Search for the cell housing the specified text and yield its (X, Y) center coordinate. 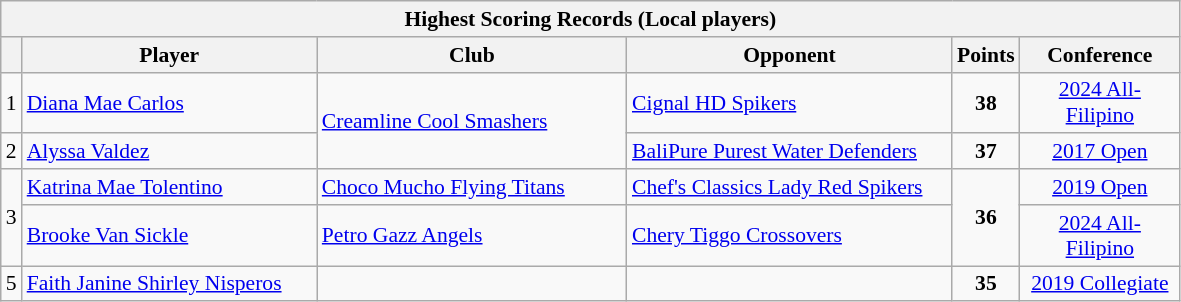
BaliPure Purest Water Defenders (790, 152)
35 (986, 284)
Diana Mae Carlos (170, 102)
Opponent (790, 55)
36 (986, 218)
Creamline Cool Smashers (472, 120)
2 (12, 152)
Alyssa Valdez (170, 152)
Petro Gazz Angels (472, 236)
Conference (1100, 55)
38 (986, 102)
37 (986, 152)
Chery Tiggo Crossovers (790, 236)
5 (12, 284)
Highest Scoring Records (Local players) (590, 19)
2019 Open (1100, 187)
Chef's Classics Lady Red Spikers (790, 187)
3 (12, 218)
Player (170, 55)
2017 Open (1100, 152)
Cignal HD Spikers (790, 102)
Katrina Mae Tolentino (170, 187)
Points (986, 55)
Club (472, 55)
Faith Janine Shirley Nisperos (170, 284)
1 (12, 102)
Brooke Van Sickle (170, 236)
Choco Mucho Flying Titans (472, 187)
2019 Collegiate (1100, 284)
